Return (x, y) of the center of cell containing provided text 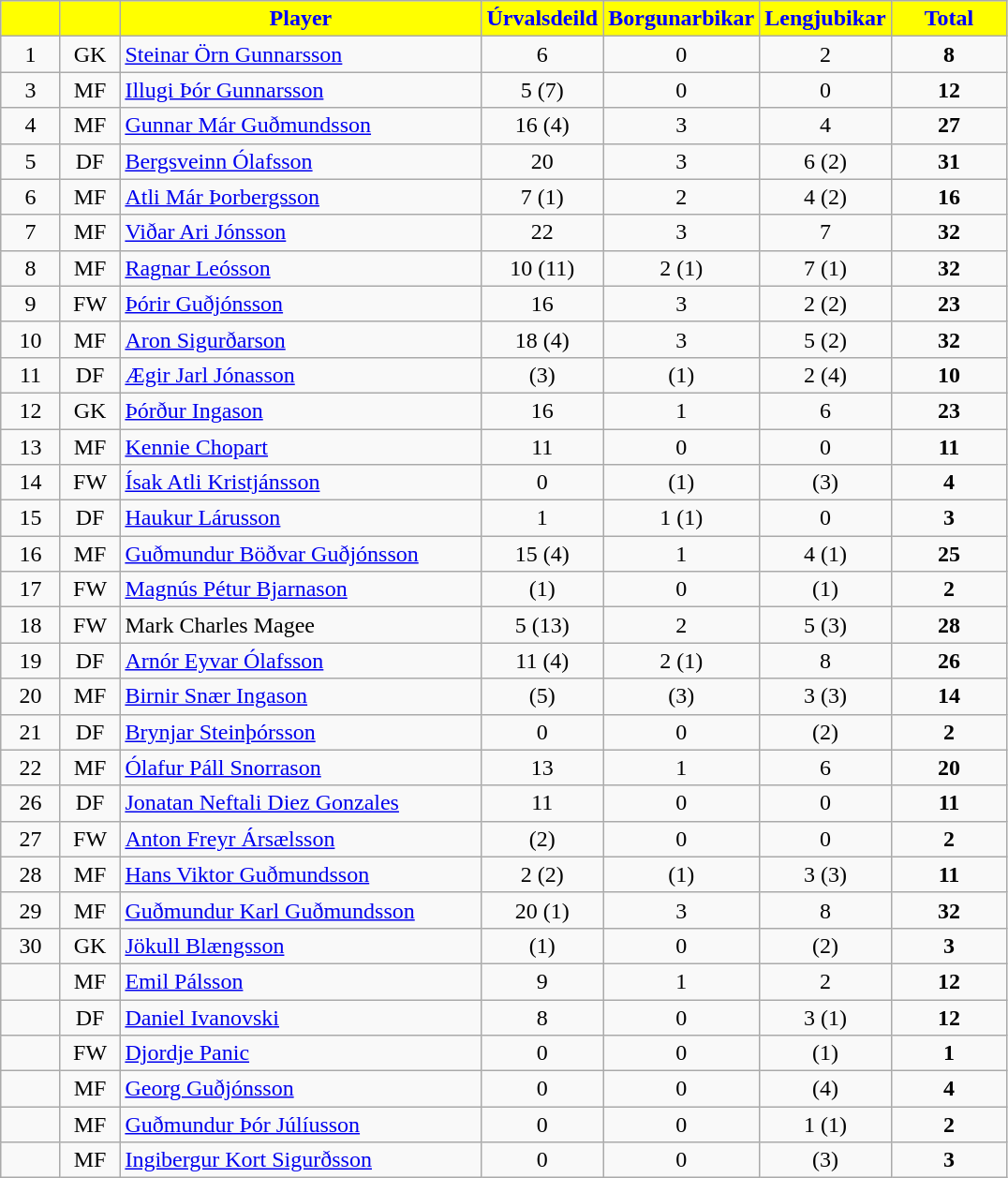
6 (2) (825, 161)
Bergsveinn Ólafsson (301, 161)
4 (1) (825, 554)
Guðmundur Böðvar Guðjónsson (301, 554)
5 (2) (825, 339)
Georg Guðjónsson (301, 1089)
15 (4) (542, 554)
Ísak Atli Kristjánsson (301, 483)
Ólafur Páll Snorrason (301, 768)
29 (31, 910)
Aron Sigurðarson (301, 339)
31 (949, 161)
5 (7) (542, 90)
5 (13) (542, 625)
21 (31, 732)
16 (4) (542, 126)
Anton Freyr Ársælsson (301, 839)
Steinar Örn Gunnarsson (301, 54)
3 (1) (825, 1017)
Jökull Blængsson (301, 946)
Ingibergur Kort Sigurðsson (301, 1160)
Player (301, 19)
(4) (825, 1089)
Þórður Ingason (301, 410)
11 (4) (542, 661)
18 (4) (542, 339)
Arnór Eyvar Ólafsson (301, 661)
Brynjar Steinþórsson (301, 732)
Ragnar Leósson (301, 268)
Guðmundur Karl Guðmundsson (301, 910)
2 (4) (825, 375)
Borgunarbikar (682, 19)
Haukur Lárusson (301, 518)
Viðar Ari Jónsson (301, 232)
Illugi Þór Gunnarsson (301, 90)
10 (11) (542, 268)
5 (3) (825, 625)
Djordje Panic (301, 1053)
Emil Pálsson (301, 981)
15 (31, 518)
Ægir Jarl Jónasson (301, 375)
25 (949, 554)
Guðmundur Þór Júlíusson (301, 1125)
19 (31, 661)
Gunnar Már Guðmundsson (301, 126)
4 (2) (825, 197)
(5) (542, 696)
Kennie Chopart (301, 447)
Total (949, 19)
Lengjubikar (825, 19)
Jonatan Neftali Diez Gonzales (301, 803)
Daniel Ivanovski (301, 1017)
Mark Charles Magee (301, 625)
Birnir Snær Ingason (301, 696)
20 (1) (542, 910)
Atli Már Þorbergsson (301, 197)
Magnús Pétur Bjarnason (301, 589)
30 (31, 946)
Þórir Guðjónsson (301, 304)
Úrvalsdeild (542, 19)
Hans Viktor Guðmundsson (301, 874)
18 (31, 625)
5 (31, 161)
17 (31, 589)
